Identify which cell holds the provided text, then report its [x, y] central coordinate. 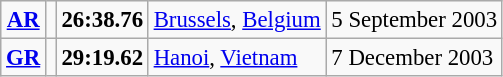
Hanoi, Vietnam [237, 58]
Brussels, Belgium [237, 20]
29:19.62 [102, 58]
26:38.76 [102, 20]
5 September 2003 [414, 20]
GR [24, 58]
7 December 2003 [414, 58]
AR [24, 20]
